Determine the (x, y) coordinate at the center of the cell enclosing the given text.  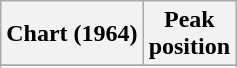
Chart (1964) (72, 34)
Peak position (189, 34)
